Capture the cell that displays the provided text and extract its (x, y) central coordinate. 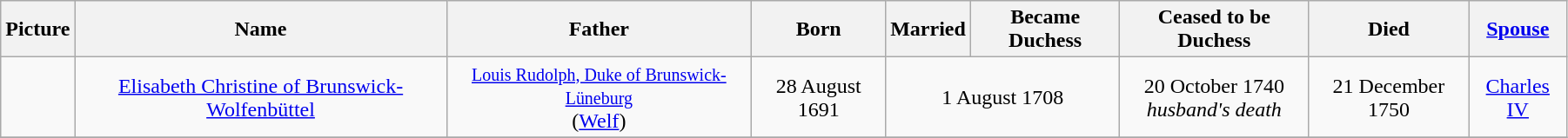
Became Duchess (1045, 30)
Louis Rudolph, Duke of Brunswick-Lüneburg(Welf) (599, 97)
Ceased to be Duchess (1215, 30)
1 August 1708 (1002, 97)
Married (928, 30)
Born (819, 30)
20 October 1740husband's death (1215, 97)
Picture (38, 30)
Name (261, 30)
Charles IV (1518, 97)
Father (599, 30)
Spouse (1518, 30)
Elisabeth Christine of Brunswick-Wolfenbüttel (261, 97)
21 December 1750 (1389, 97)
28 August 1691 (819, 97)
Died (1389, 30)
